Detect which cell encompasses the target text, then output its [x, y] center coordinate. 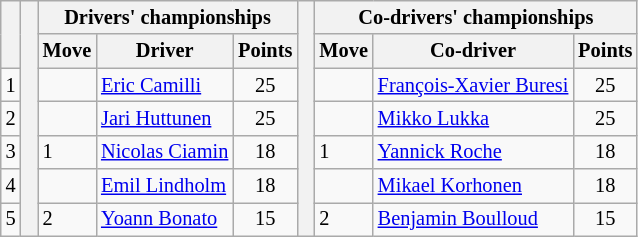
5 [11, 219]
Nicolas Ciamin [164, 152]
Emil Lindholm [164, 186]
3 [11, 152]
Yannick Roche [473, 152]
Benjamin Boulloud [473, 219]
Jari Huttunen [164, 118]
Drivers' championships [168, 17]
Co-driver [473, 51]
Mikael Korhonen [473, 186]
Yoann Bonato [164, 219]
Driver [164, 51]
Eric Camilli [164, 85]
4 [11, 186]
Mikko Lukka [473, 118]
Co-drivers' championships [476, 17]
François-Xavier Buresi [473, 85]
